Locate the cell with the specified text and output its [X, Y] center coordinate. 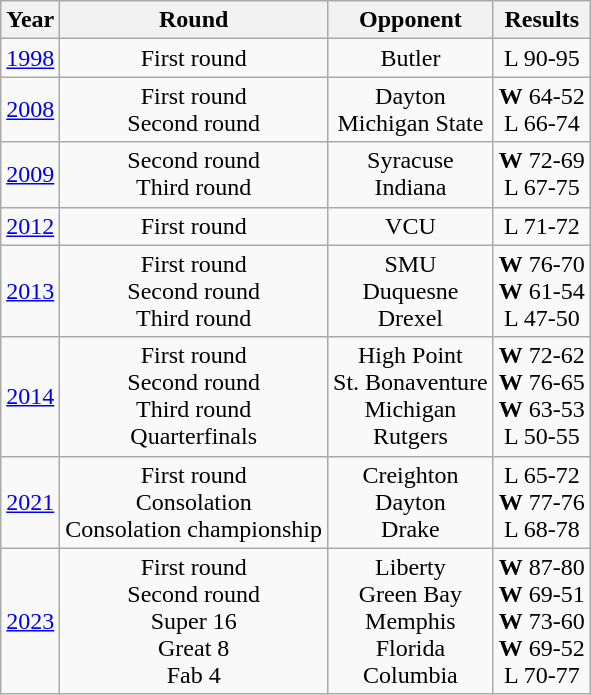
First roundSecond round [194, 110]
2013 [30, 291]
First roundConsolationConsolation championship [194, 502]
2021 [30, 502]
2012 [30, 226]
2014 [30, 396]
SyracuseIndiana [411, 174]
2009 [30, 174]
W 64-52L 66-74 [542, 110]
W 87-80W 69-51W 73-60W 69-52L 70-77 [542, 621]
Opponent [411, 20]
W 72-62W 76-65W 63-53L 50-55 [542, 396]
DaytonMichigan State [411, 110]
2023 [30, 621]
First roundSecond roundSuper 16Great 8Fab 4 [194, 621]
L 65-72W 77-76L 68-78 [542, 502]
VCU [411, 226]
Year [30, 20]
Results [542, 20]
2008 [30, 110]
1998 [30, 58]
Butler [411, 58]
W 72-69L 67-75 [542, 174]
Round [194, 20]
First roundSecond roundThird round [194, 291]
Second roundThird round [194, 174]
CreightonDaytonDrake [411, 502]
SMUDuquesneDrexel [411, 291]
First roundSecond roundThird roundQuarterfinals [194, 396]
L 71-72 [542, 226]
W 76-70W 61-54L 47-50 [542, 291]
L 90-95 [542, 58]
LibertyGreen Bay MemphisFloridaColumbia [411, 621]
High PointSt. BonaventureMichiganRutgers [411, 396]
